Locate the cell with the specified text and output its [X, Y] center coordinate. 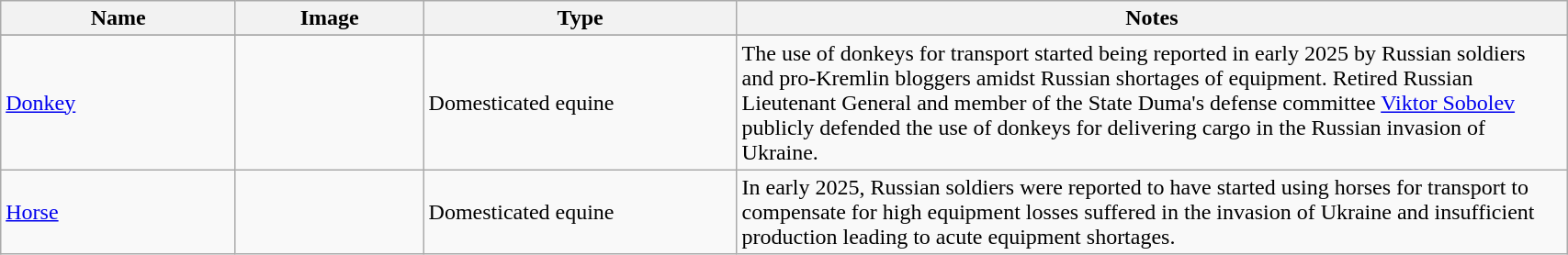
Donkey [118, 103]
Image [329, 18]
Notes [1152, 18]
Type [581, 18]
Name [118, 18]
Horse [118, 212]
